Capture the cell that displays the provided text and extract its (x, y) central coordinate. 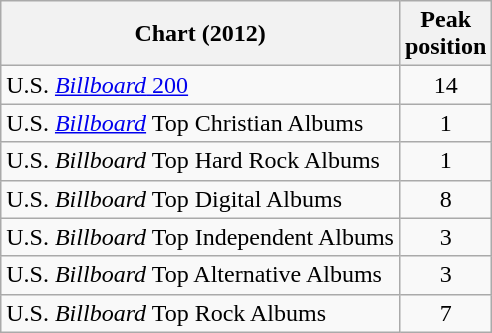
U.S. Billboard Top Independent Albums (200, 237)
7 (445, 313)
Chart (2012) (200, 34)
U.S. Billboard Top Hard Rock Albums (200, 161)
U.S. Billboard Top Christian Albums (200, 123)
Peakposition (445, 34)
U.S. Billboard 200 (200, 85)
U.S. Billboard Top Digital Albums (200, 199)
8 (445, 199)
U.S. Billboard Top Rock Albums (200, 313)
14 (445, 85)
U.S. Billboard Top Alternative Albums (200, 275)
